From the cell containing the given text, extract its center point as [x, y] coordinate. 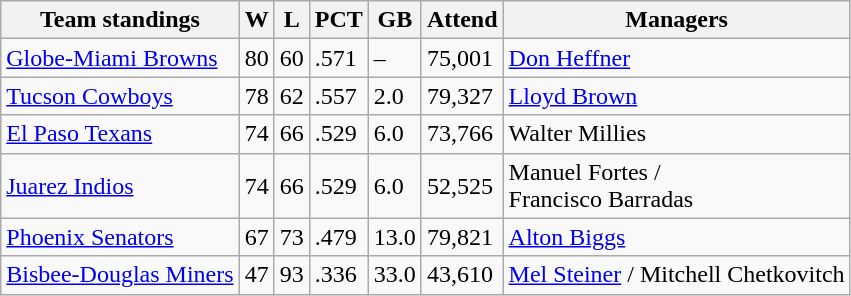
Lloyd Brown [676, 96]
Juarez Indios [120, 186]
GB [394, 20]
Mel Steiner / Mitchell Chetkovitch [676, 275]
73 [292, 237]
Attend [462, 20]
67 [256, 237]
2.0 [394, 96]
79,327 [462, 96]
El Paso Texans [120, 134]
93 [292, 275]
47 [256, 275]
Walter Millies [676, 134]
33.0 [394, 275]
75,001 [462, 58]
43,610 [462, 275]
Team standings [120, 20]
.336 [338, 275]
Alton Biggs [676, 237]
Don Heffner [676, 58]
.557 [338, 96]
Globe-Miami Browns [120, 58]
L [292, 20]
W [256, 20]
73,766 [462, 134]
60 [292, 58]
78 [256, 96]
13.0 [394, 237]
62 [292, 96]
Manuel Fortes / Francisco Barradas [676, 186]
80 [256, 58]
Bisbee-Douglas Miners [120, 275]
PCT [338, 20]
Phoenix Senators [120, 237]
.571 [338, 58]
52,525 [462, 186]
79,821 [462, 237]
Managers [676, 20]
.479 [338, 237]
Tucson Cowboys [120, 96]
– [394, 58]
